Determine the [X, Y] coordinate at the center of the cell enclosing the given text.  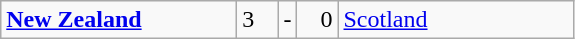
New Zealand [119, 20]
0 [318, 20]
Scotland [456, 20]
3 [258, 20]
- [288, 20]
